Determine the (X, Y) coordinate at the center of the cell enclosing the given text.  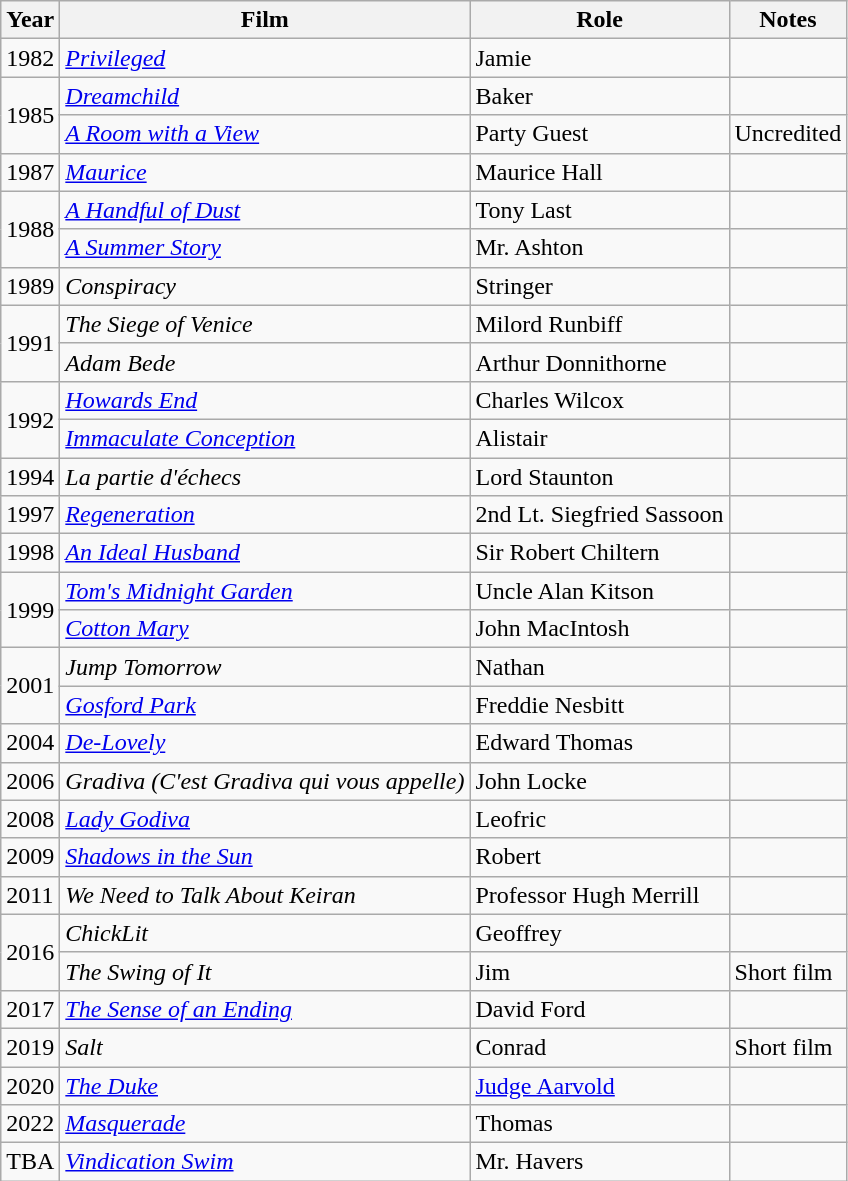
Maurice Hall (600, 172)
The Duke (265, 1085)
Mr. Havers (600, 1162)
2022 (30, 1124)
Party Guest (600, 134)
Charles Wilcox (600, 400)
The Swing of It (265, 971)
1998 (30, 553)
Shadows in the Sun (265, 857)
John Locke (600, 781)
2017 (30, 1009)
Mr. Ashton (600, 248)
Robert (600, 857)
La partie d'échecs (265, 477)
1989 (30, 286)
2nd Lt. Siegfried Sassoon (600, 515)
2006 (30, 781)
Maurice (265, 172)
Vindication Swim (265, 1162)
ChickLit (265, 933)
Immaculate Conception (265, 438)
Salt (265, 1047)
2011 (30, 895)
John MacIntosh (600, 629)
2020 (30, 1085)
TBA (30, 1162)
Gosford Park (265, 705)
Jamie (600, 58)
Tony Last (600, 210)
Nathan (600, 667)
Geoffrey (600, 933)
The Siege of Venice (265, 324)
1991 (30, 343)
Baker (600, 96)
Judge Aarvold (600, 1085)
A Handful of Dust (265, 210)
Uncredited (788, 134)
Film (265, 20)
1992 (30, 419)
The Sense of an Ending (265, 1009)
2009 (30, 857)
Alistair (600, 438)
Regeneration (265, 515)
2016 (30, 952)
Howards End (265, 400)
Stringer (600, 286)
2019 (30, 1047)
Lord Staunton (600, 477)
Arthur Donnithorne (600, 362)
Role (600, 20)
2004 (30, 743)
Edward Thomas (600, 743)
Privileged (265, 58)
Cotton Mary (265, 629)
An Ideal Husband (265, 553)
1994 (30, 477)
Conspiracy (265, 286)
Freddie Nesbitt (600, 705)
Year (30, 20)
1982 (30, 58)
Thomas (600, 1124)
Sir Robert Chiltern (600, 553)
1987 (30, 172)
David Ford (600, 1009)
A Room with a View (265, 134)
2008 (30, 819)
Masquerade (265, 1124)
We Need to Talk About Keiran (265, 895)
Jim (600, 971)
Dreamchild (265, 96)
Adam Bede (265, 362)
1988 (30, 229)
Conrad (600, 1047)
1999 (30, 610)
Leofric (600, 819)
Professor Hugh Merrill (600, 895)
Jump Tomorrow (265, 667)
Tom's Midnight Garden (265, 591)
Gradiva (C'est Gradiva qui vous appelle) (265, 781)
A Summer Story (265, 248)
De-Lovely (265, 743)
1997 (30, 515)
Milord Runbiff (600, 324)
2001 (30, 686)
Notes (788, 20)
1985 (30, 115)
Lady Godiva (265, 819)
Uncle Alan Kitson (600, 591)
